Return [x, y] of the center of cell containing provided text 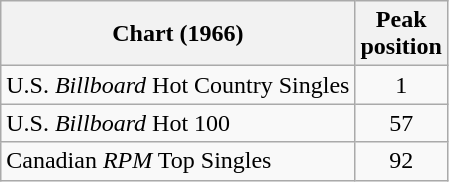
Peakposition [401, 34]
U.S. Billboard Hot 100 [178, 123]
U.S. Billboard Hot Country Singles [178, 85]
Chart (1966) [178, 34]
Canadian RPM Top Singles [178, 161]
92 [401, 161]
1 [401, 85]
57 [401, 123]
